Return the [X, Y] coordinate for the center point of the cell that contains the specified text.  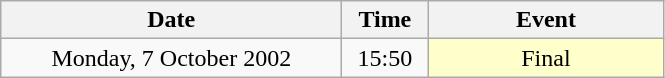
15:50 [385, 58]
Event [546, 20]
Time [385, 20]
Final [546, 58]
Date [172, 20]
Monday, 7 October 2002 [172, 58]
